Find where the given text appears and provide that cell's center as (X, Y) coordinate. 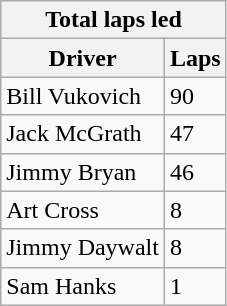
Jimmy Bryan (83, 172)
Jimmy Daywalt (83, 248)
Laps (195, 58)
Art Cross (83, 210)
Driver (83, 58)
Total laps led (114, 20)
46 (195, 172)
Bill Vukovich (83, 96)
1 (195, 286)
Jack McGrath (83, 134)
Sam Hanks (83, 286)
47 (195, 134)
90 (195, 96)
